Detect which cell encompasses the target text, then output its (X, Y) center coordinate. 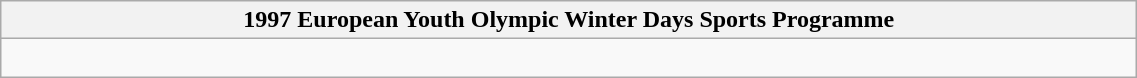
1997 European Youth Olympic Winter Days Sports Programme (569, 20)
